Find where the given text appears and provide that cell's center as [X, Y] coordinate. 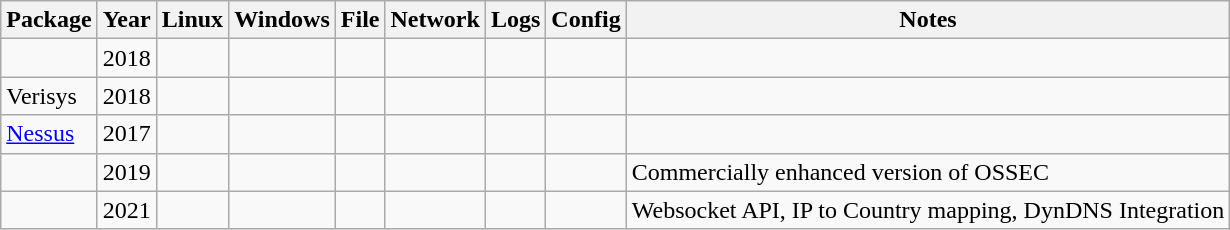
Notes [928, 20]
File [360, 20]
Year [126, 20]
2021 [126, 210]
Nessus [49, 134]
Commercially enhanced version of OSSEC [928, 172]
Logs [515, 20]
Linux [192, 20]
2017 [126, 134]
Windows [282, 20]
Verisys [49, 96]
Config [586, 20]
Websocket API, IP to Country mapping, DynDNS Integration [928, 210]
Network [435, 20]
Package [49, 20]
2019 [126, 172]
